Return the [x, y] coordinate for the center point of the cell that contains the specified text.  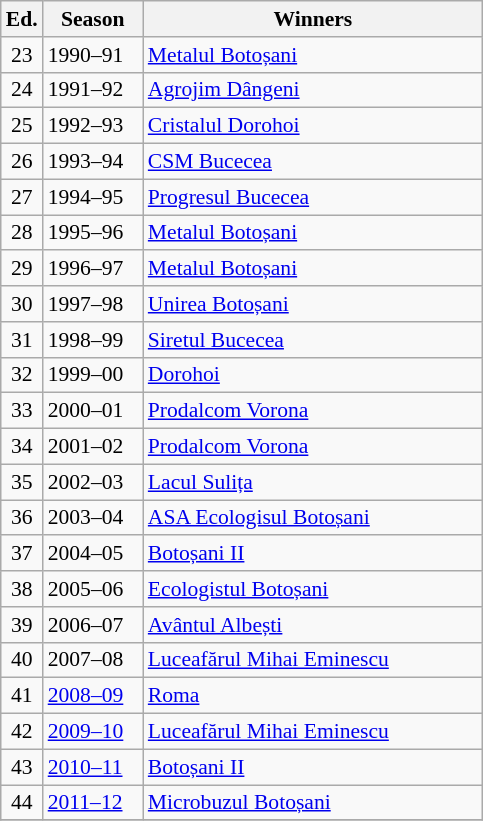
2006–07 [93, 625]
36 [22, 518]
Progresul Bucecea [313, 197]
1992–93 [93, 126]
33 [22, 411]
Avântul Albești [313, 625]
37 [22, 554]
2000–01 [93, 411]
30 [22, 304]
1998–99 [93, 340]
Season [93, 19]
1995–96 [93, 233]
26 [22, 162]
1999–00 [93, 375]
24 [22, 90]
1996–97 [93, 269]
1991–92 [93, 90]
2008–09 [93, 696]
42 [22, 732]
Cristalul Dorohoi [313, 126]
35 [22, 482]
Microbuzul Botoșani [313, 803]
32 [22, 375]
34 [22, 447]
1993–94 [93, 162]
Lacul Sulița [313, 482]
1994–95 [93, 197]
2001–02 [93, 447]
Dorohoi [313, 375]
2009–10 [93, 732]
43 [22, 767]
2011–12 [93, 803]
Siretul Bucecea [313, 340]
ASA Ecologisul Botoșani [313, 518]
1997–98 [93, 304]
Agrojim Dângeni [313, 90]
27 [22, 197]
Roma [313, 696]
44 [22, 803]
1990–91 [93, 55]
2002–03 [93, 482]
23 [22, 55]
2005–06 [93, 589]
2010–11 [93, 767]
2004–05 [93, 554]
40 [22, 660]
Ed. [22, 19]
28 [22, 233]
2007–08 [93, 660]
Winners [313, 19]
29 [22, 269]
Ecologistul Botoșani [313, 589]
31 [22, 340]
38 [22, 589]
39 [22, 625]
25 [22, 126]
2003–04 [93, 518]
41 [22, 696]
CSM Bucecea [313, 162]
Unirea Botoșani [313, 304]
